From the cell containing the given text, extract its center point as [X, Y] coordinate. 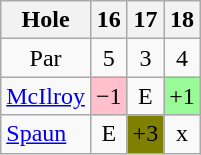
4 [182, 58]
+3 [146, 134]
16 [108, 20]
Hole [46, 20]
McIlroy [46, 96]
3 [146, 58]
x [182, 134]
Par [46, 58]
17 [146, 20]
+1 [182, 96]
5 [108, 58]
Spaun [46, 134]
18 [182, 20]
−1 [108, 96]
